Return the (x, y) coordinate for the center point of the cell that contains the specified text.  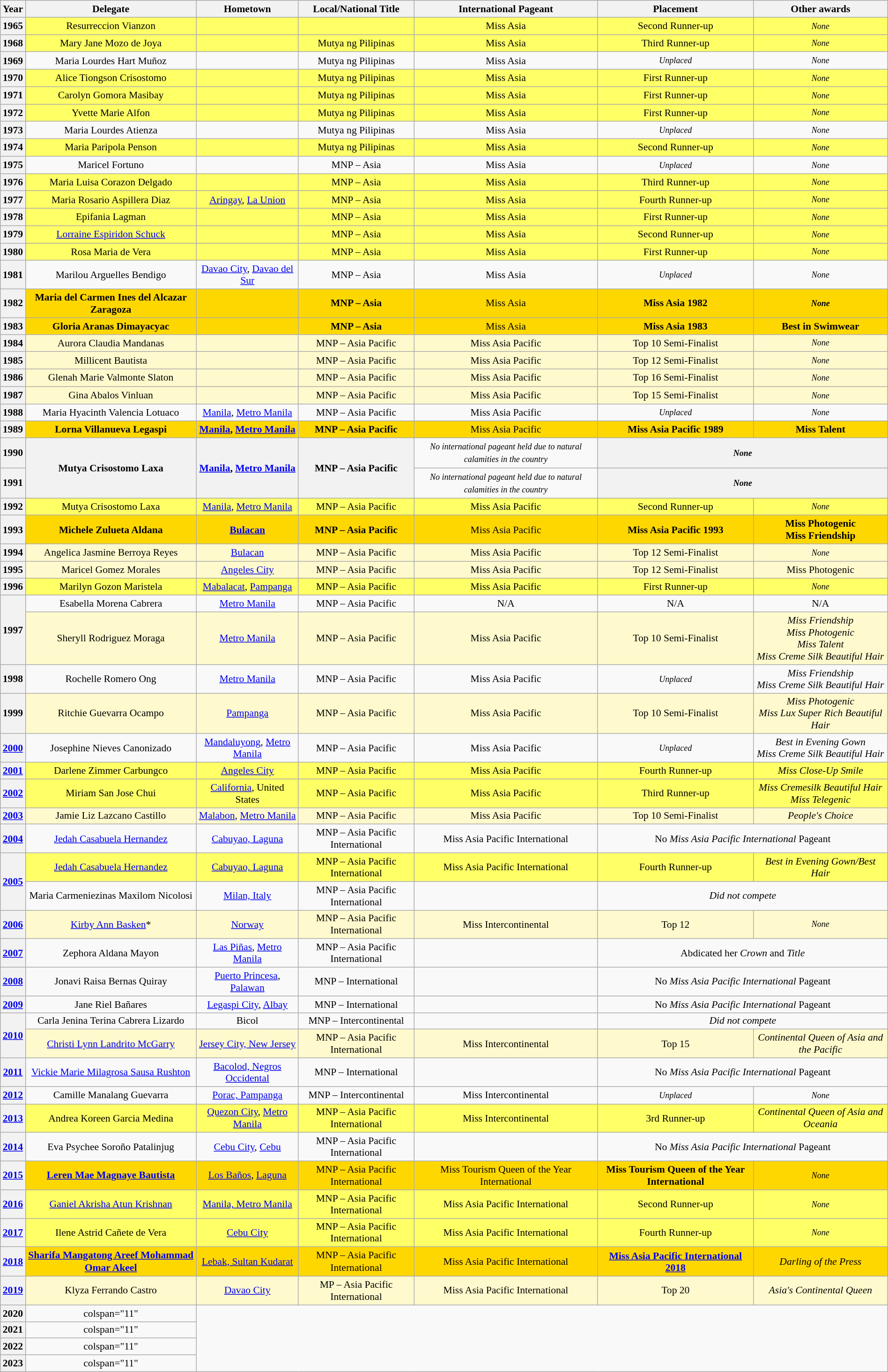
Mary Jane Mozo de Joya (111, 43)
2001 (13, 771)
Top 20 (675, 1291)
Bacolod, Negros Occidental (247, 1072)
1981 (13, 275)
Jersey City, New Jersey (247, 1044)
Mabalacat, Pampanga (247, 587)
Other awards (821, 9)
Local/National Title (356, 9)
Milan, Italy (247, 896)
Josephine Nieves Canonizado (111, 748)
Jamie Liz Lazcano Castillo (111, 816)
Christi Lynn Landrito McGarry (111, 1044)
1998 (13, 679)
Davao City, Davao del Sur (247, 275)
Best in Swimwear (821, 326)
1992 (13, 506)
Maria Rosario Aspillera Diaz (111, 199)
Zephora Aldana Mayon (111, 953)
1974 (13, 148)
2005 (13, 881)
Miss Close-Up Smile (821, 771)
1986 (13, 378)
Sheryll Rodriguez Moraga (111, 638)
1968 (13, 43)
1971 (13, 95)
2018 (13, 1262)
2003 (13, 816)
Camille Manalang Guevarra (111, 1095)
1989 (13, 430)
2008 (13, 982)
Maria Hyacinth Valencia Lotuaco (111, 413)
Rosa Maria de Vera (111, 252)
Aurora Claudia Mandanas (111, 343)
Alice Tiongson Crisostomo (111, 78)
1996 (13, 587)
Miss Asia Pacific 1989 (675, 430)
1975 (13, 165)
Leren Mae Magnaye Bautista (111, 1176)
2019 (13, 1291)
2022 (13, 1347)
Legaspi City, Albay (247, 1005)
Ritchie Guevarra Ocampo (111, 713)
Miss PhotogenicMiss Friendship (821, 530)
Carolyn Gomora Masibay (111, 95)
2002 (13, 793)
1973 (13, 130)
2015 (13, 1176)
Miriam San Jose Chui (111, 793)
2016 (13, 1204)
Miss Asia 1983 (675, 326)
1976 (13, 183)
Resurreccion Vianzon (111, 26)
1979 (13, 234)
Michele Zulueta Aldana (111, 530)
Puerto Princesa, Palawan (247, 982)
2021 (13, 1330)
Maria del Carmen Ines del Alcazar Zaragoza (111, 303)
Las Piñas, Metro Manila (247, 953)
Quezon City, Metro Manila (247, 1118)
1983 (13, 326)
2023 (13, 1364)
Top 15 Semi-Finalist (675, 395)
Year (13, 9)
Cebu City (247, 1233)
Cebu City, Cebu (247, 1147)
Andrea Koreen Garcia Medina (111, 1118)
Esabella Morena Cabrera (111, 604)
1999 (13, 713)
Maria Paripola Penson (111, 148)
Gloria Aranas Dimayacyac (111, 326)
Miss Photogenic (821, 570)
2000 (13, 748)
Miss Asia Pacific International 2018 (675, 1262)
Top 12 (675, 924)
Darlene Zimmer Carbungco (111, 771)
Hometown (247, 9)
Maria Carmeniezinas Maxilom Nicolosi (111, 896)
Continental Queen of Asia and Oceania (821, 1118)
Continental Queen of Asia and the Pacific (821, 1044)
Miss Cremesilk Beautiful HairMiss Telegenic (821, 793)
Norway (247, 924)
1995 (13, 570)
2020 (13, 1313)
Best in Evening Gown/Best Hair (821, 867)
International Pageant (506, 9)
1970 (13, 78)
1977 (13, 199)
1990 (13, 453)
California, United States (247, 793)
Vickie Marie Milagrosa Sausa Rushton (111, 1072)
People's Choice (821, 816)
Millicent Bautista (111, 360)
Davao City (247, 1291)
1985 (13, 360)
Malabon, Metro Manila (247, 816)
Aringay, La Union (247, 199)
Epifania Lagman (111, 217)
Glenah Marie Valmonte Slaton (111, 378)
Jane Riel Bañares (111, 1005)
Sharifa Mangatong Areef Mohammad Omar Akeel (111, 1262)
Best in Evening GownMiss Creme Silk Beautiful Hair (821, 748)
2013 (13, 1118)
2017 (13, 1233)
Top 16 Semi-Finalist (675, 378)
1978 (13, 217)
Darling of the Press (821, 1262)
Miss FriendshipMiss Creme Silk Beautiful Hair (821, 679)
2007 (13, 953)
Miss Asia 1982 (675, 303)
Abdicated her Crown and Title (743, 953)
Ganiel Akrisha Atun Krishnan (111, 1204)
Rochelle Romero Ong (111, 679)
Eva Psychee Soroño Patalinjug (111, 1147)
Maricel Fortuno (111, 165)
1969 (13, 61)
1987 (13, 395)
Maria Lourdes Atienza (111, 130)
Carla Jenina Terina Cabrera Lizardo (111, 1021)
MP – Asia Pacific International (356, 1291)
Placement (675, 9)
Miss PhotogenicMiss Lux Super Rich Beautiful Hair (821, 713)
2014 (13, 1147)
Pampanga (247, 713)
Top 15 (675, 1044)
Maricel Gomez Morales (111, 570)
1982 (13, 303)
Angelica Jasmine Berroya Reyes (111, 552)
Asia's Continental Queen (821, 1291)
1984 (13, 343)
Los Baños, Laguna (247, 1176)
Marilyn Gozon Maristela (111, 587)
Gina Abalos Vinluan (111, 395)
Marilou Arguelles Bendigo (111, 275)
1980 (13, 252)
2009 (13, 1005)
1997 (13, 630)
Lorna Villanueva Legaspi (111, 430)
Miss Talent (821, 430)
1994 (13, 552)
2006 (13, 924)
Maria Luisa Corazon Delgado (111, 183)
Lebak, Sultan Kudarat (247, 1262)
Miss FriendshipMiss PhotogenicMiss TalentMiss Creme Silk Beautiful Hair (821, 638)
1972 (13, 112)
Ilene Astrid Cañete de Vera (111, 1233)
2004 (13, 839)
Lorraine Espiridon Schuck (111, 234)
Bicol (247, 1021)
Maria Lourdes Hart Muñoz (111, 61)
Miss Asia Pacific 1993 (675, 530)
Delegate (111, 9)
Kirby Ann Basken* (111, 924)
1965 (13, 26)
2010 (13, 1035)
2012 (13, 1095)
1993 (13, 530)
Porac, Pampanga (247, 1095)
Yvette Marie Alfon (111, 112)
2011 (13, 1072)
3rd Runner-up (675, 1118)
Jonavi Raisa Bernas Quiray (111, 982)
Klyza Ferrando Castro (111, 1291)
Mandaluyong, Metro Manila (247, 748)
1991 (13, 483)
1988 (13, 413)
